Output the [X, Y] coordinate of the center of the cell containing the given text.  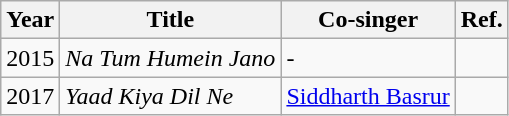
Siddharth Basrur [368, 96]
2017 [30, 96]
Na Tum Humein Jano [170, 58]
Yaad Kiya Dil Ne [170, 96]
Year [30, 20]
Ref. [482, 20]
Title [170, 20]
2015 [30, 58]
Co-singer [368, 20]
- [368, 58]
